Output the (x, y) coordinate of the center of the cell containing the given text.  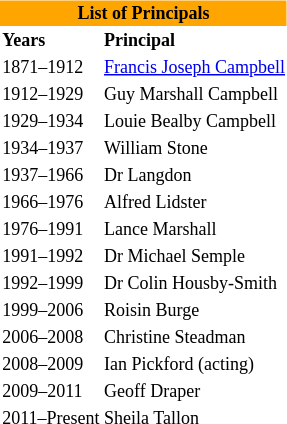
1937–1966 (51, 175)
1992–1999 (51, 283)
1929–1934 (51, 121)
1991–1992 (51, 257)
Principal (195, 41)
Dr Michael Semple (195, 257)
1871–1912 (51, 67)
2006–2008 (51, 337)
2009–2011 (51, 391)
1999–2006 (51, 311)
Lance Marshall (195, 229)
Guy Marshall Campbell (195, 95)
Dr Colin Housby-Smith (195, 283)
List of Principals (144, 13)
Roisin Burge (195, 311)
Dr Langdon (195, 175)
Alfred Lidster (195, 203)
Ian Pickford (acting) (195, 365)
Francis Joseph Campbell (195, 67)
1976–1991 (51, 229)
1912–1929 (51, 95)
Louie Bealby Campbell (195, 121)
Years (51, 41)
William Stone (195, 149)
1934–1937 (51, 149)
Christine Steadman (195, 337)
Geoff Draper (195, 391)
1966–1976 (51, 203)
2008–2009 (51, 365)
